Extract the (x, y) coordinate from the center of the cell holding the provided text.  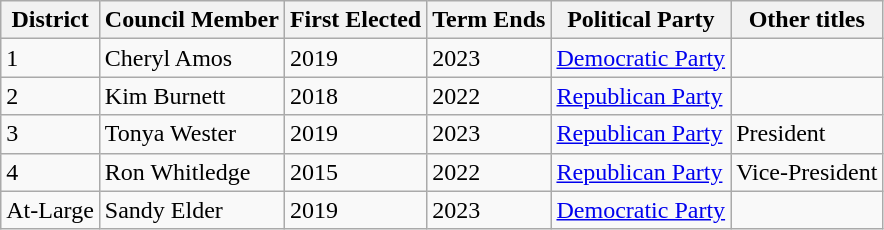
President (807, 134)
Council Member (192, 20)
Other titles (807, 20)
Term Ends (489, 20)
Kim Burnett (192, 96)
Cheryl Amos (192, 58)
First Elected (355, 20)
Vice-President (807, 172)
At-Large (50, 210)
3 (50, 134)
District (50, 20)
4 (50, 172)
Sandy Elder (192, 210)
Political Party (641, 20)
Tonya Wester (192, 134)
2018 (355, 96)
2 (50, 96)
1 (50, 58)
2015 (355, 172)
Ron Whitledge (192, 172)
